From the cell containing the given text, extract its center point as [x, y] coordinate. 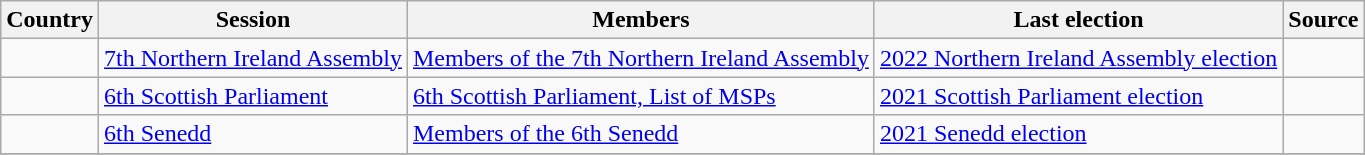
Session [252, 20]
Country [50, 20]
Members of the 7th Northern Ireland Assembly [640, 58]
2021 Scottish Parliament election [1078, 96]
7th Northern Ireland Assembly [252, 58]
Last election [1078, 20]
Source [1324, 20]
2021 Senedd election [1078, 134]
6th Scottish Parliament, List of MSPs [640, 96]
6th Senedd [252, 134]
Members [640, 20]
Members of the 6th Senedd [640, 134]
2022 Northern Ireland Assembly election [1078, 58]
6th Scottish Parliament [252, 96]
